Scan for the cell matching the given text and deliver its [x, y] coordinate at center. 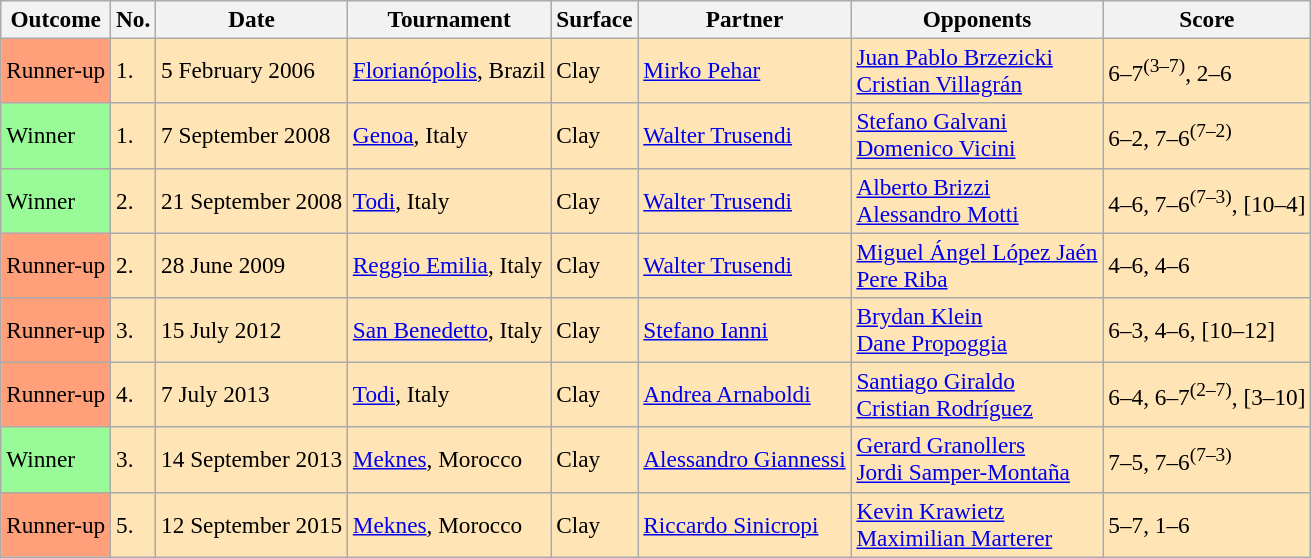
Surface [594, 19]
4. [134, 394]
6–4, 6–7(2–7), [3–10] [1207, 394]
4–6, 7–6(7–3), [10–4] [1207, 200]
6–2, 7–6(7–2) [1207, 136]
Miguel Ángel López Jaén Pere Riba [977, 264]
6–7(3–7), 2–6 [1207, 70]
6–3, 4–6, [10–12] [1207, 330]
14 September 2013 [252, 460]
Tournament [448, 19]
Brydan Klein Dane Propoggia [977, 330]
San Benedetto, Italy [448, 330]
28 June 2009 [252, 264]
7–5, 7–6(7–3) [1207, 460]
12 September 2015 [252, 524]
Score [1207, 19]
Alberto Brizzi Alessandro Motti [977, 200]
Florianópolis, Brazil [448, 70]
Mirko Pehar [744, 70]
4–6, 4–6 [1207, 264]
21 September 2008 [252, 200]
Alessandro Giannessi [744, 460]
Riccardo Sinicropi [744, 524]
5 February 2006 [252, 70]
Kevin Krawietz Maximilian Marterer [977, 524]
7 September 2008 [252, 136]
Date [252, 19]
Genoa, Italy [448, 136]
15 July 2012 [252, 330]
Outcome [56, 19]
5–7, 1–6 [1207, 524]
Stefano Ianni [744, 330]
Santiago Giraldo Cristian Rodríguez [977, 394]
Stefano Galvani Domenico Vicini [977, 136]
Gerard Granollers Jordi Samper-Montaña [977, 460]
7 July 2013 [252, 394]
No. [134, 19]
Partner [744, 19]
5. [134, 524]
Andrea Arnaboldi [744, 394]
Reggio Emilia, Italy [448, 264]
Opponents [977, 19]
Juan Pablo Brzezicki Cristian Villagrán [977, 70]
